Detect which cell encompasses the target text, then output its (X, Y) center coordinate. 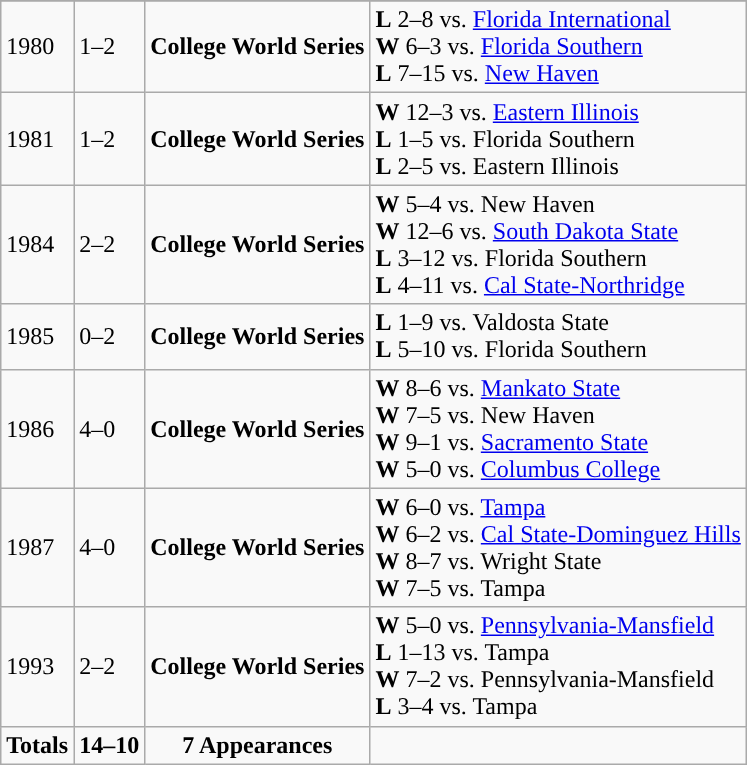
7 Appearances (258, 745)
1993 (38, 666)
1985 (38, 336)
1981 (38, 139)
W 12–3 vs. Eastern IllinoisL 1–5 vs. Florida SouthernL 2–5 vs. Eastern Illinois (558, 139)
W 5–4 vs. New HavenW 12–6 vs. South Dakota StateL 3–12 vs. Florida SouthernL 4–11 vs. Cal State-Northridge (558, 244)
W 5–0 vs. Pennsylvania-MansfieldL 1–13 vs. TampaW 7–2 vs. Pennsylvania-MansfieldL 3–4 vs. Tampa (558, 666)
L 2–8 vs. Florida InternationalW 6–3 vs. Florida SouthernL 7–15 vs. New Haven (558, 47)
0–2 (110, 336)
Totals (38, 745)
14–10 (110, 745)
W 8–6 vs. Mankato StateW 7–5 vs. New HavenW 9–1 vs. Sacramento StateW 5–0 vs. Columbus College (558, 428)
1986 (38, 428)
1984 (38, 244)
1987 (38, 548)
L 1–9 vs. Valdosta StateL 5–10 vs. Florida Southern (558, 336)
W 6–0 vs. TampaW 6–2 vs. Cal State-Dominguez HillsW 8–7 vs. Wright StateW 7–5 vs. Tampa (558, 548)
1980 (38, 47)
